Locate the cell with the specified text and output its [x, y] center coordinate. 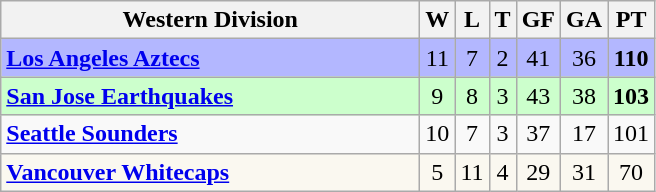
San Jose Earthquakes [210, 96]
43 [538, 96]
70 [632, 172]
Los Angeles Aztecs [210, 58]
9 [438, 96]
110 [632, 58]
W [438, 20]
38 [584, 96]
31 [584, 172]
17 [584, 134]
4 [502, 172]
GF [538, 20]
103 [632, 96]
10 [438, 134]
37 [538, 134]
36 [584, 58]
Western Division [210, 20]
T [502, 20]
8 [472, 96]
101 [632, 134]
PT [632, 20]
Vancouver Whitecaps [210, 172]
41 [538, 58]
5 [438, 172]
L [472, 20]
2 [502, 58]
Seattle Sounders [210, 134]
GA [584, 20]
29 [538, 172]
